Return (X, Y) of the center of cell containing provided text 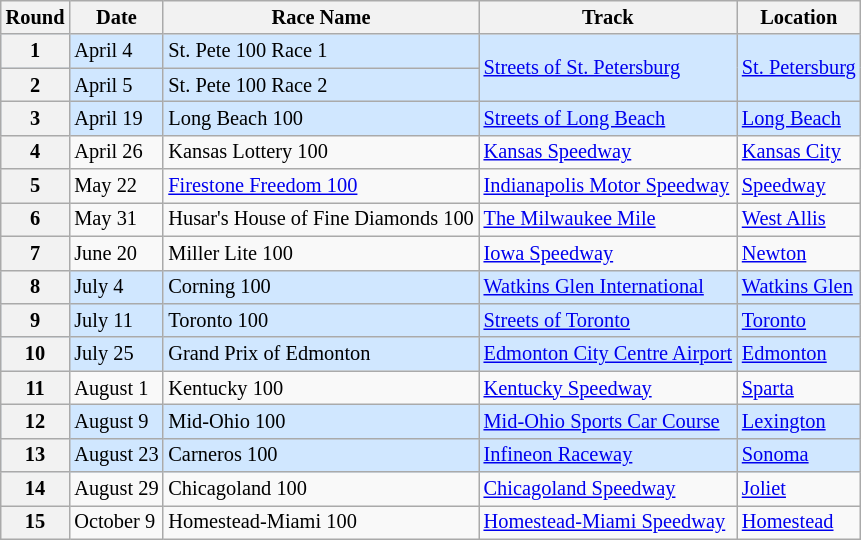
Lexington (799, 421)
5 (36, 186)
14 (36, 489)
St. Pete 100 Race 2 (320, 85)
Mid-Ohio Sports Car Course (608, 421)
Carneros 100 (320, 455)
Edmonton City Centre Airport (608, 354)
11 (36, 388)
Location (799, 17)
Kansas City (799, 152)
Chicagoland 100 (320, 489)
Indianapolis Motor Speedway (608, 186)
Homestead (799, 522)
June 20 (116, 253)
1 (36, 51)
3 (36, 118)
Firestone Freedom 100 (320, 186)
13 (36, 455)
Grand Prix of Edmonton (320, 354)
July 4 (116, 287)
August 23 (116, 455)
Watkins Glen International (608, 287)
Kentucky 100 (320, 388)
April 26 (116, 152)
6 (36, 219)
Long Beach 100 (320, 118)
Corning 100 (320, 287)
Infineon Raceway (608, 455)
Homestead-Miami 100 (320, 522)
St. Petersburg (799, 68)
August 29 (116, 489)
Streets of St. Petersburg (608, 68)
8 (36, 287)
12 (36, 421)
St. Pete 100 Race 1 (320, 51)
May 22 (116, 186)
April 4 (116, 51)
Race Name (320, 17)
Toronto (799, 320)
Miller Lite 100 (320, 253)
October 9 (116, 522)
15 (36, 522)
August 1 (116, 388)
Date (116, 17)
Sonoma (799, 455)
Streets of Toronto (608, 320)
Homestead-Miami Speedway (608, 522)
July 25 (116, 354)
10 (36, 354)
9 (36, 320)
Husar's House of Fine Diamonds 100 (320, 219)
Streets of Long Beach (608, 118)
Kansas Lottery 100 (320, 152)
Chicagoland Speedway (608, 489)
Round (36, 17)
Kentucky Speedway (608, 388)
Edmonton (799, 354)
West Allis (799, 219)
2 (36, 85)
4 (36, 152)
The Milwaukee Mile (608, 219)
Sparta (799, 388)
Kansas Speedway (608, 152)
Mid-Ohio 100 (320, 421)
July 11 (116, 320)
Watkins Glen (799, 287)
Toronto 100 (320, 320)
April 5 (116, 85)
Iowa Speedway (608, 253)
Joliet (799, 489)
Track (608, 17)
Long Beach (799, 118)
May 31 (116, 219)
7 (36, 253)
April 19 (116, 118)
August 9 (116, 421)
Newton (799, 253)
Speedway (799, 186)
